Capture the cell that displays the provided text and extract its (X, Y) central coordinate. 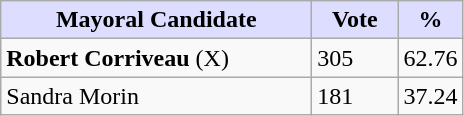
62.76 (430, 58)
Vote (355, 20)
Mayoral Candidate (156, 20)
181 (355, 96)
% (430, 20)
Sandra Morin (156, 96)
Robert Corriveau (X) (156, 58)
305 (355, 58)
37.24 (430, 96)
